Search for the cell housing the specified text and yield its [x, y] center coordinate. 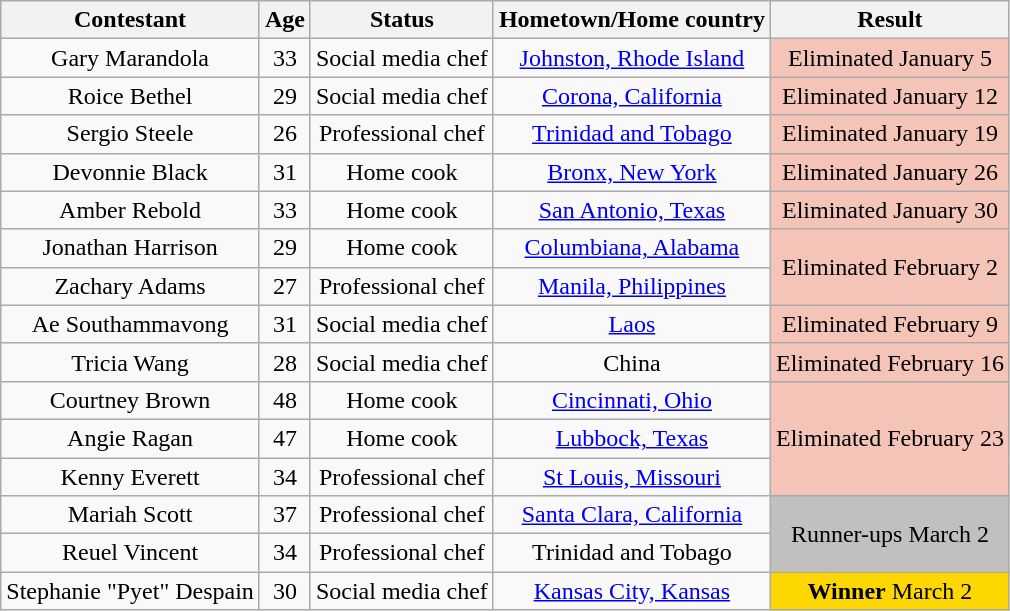
St Louis, Missouri [632, 477]
Eliminated January 26 [890, 172]
30 [284, 591]
Bronx, New York [632, 172]
27 [284, 286]
Eliminated January 5 [890, 58]
Roice Bethel [130, 96]
Johnston, Rhode Island [632, 58]
Angie Ragan [130, 438]
Runner-ups March 2 [890, 534]
Contestant [130, 20]
Eliminated January 12 [890, 96]
48 [284, 400]
Laos [632, 324]
Sergio Steele [130, 134]
Eliminated January 30 [890, 210]
Kenny Everett [130, 477]
Manila, Philippines [632, 286]
Reuel Vincent [130, 553]
Result [890, 20]
Amber Rebold [130, 210]
Kansas City, Kansas [632, 591]
Eliminated February 16 [890, 362]
Cincinnati, Ohio [632, 400]
Zachary Adams [130, 286]
Lubbock, Texas [632, 438]
Ae Southammavong [130, 324]
Winner March 2 [890, 591]
Corona, California [632, 96]
Eliminated February 23 [890, 438]
Courtney Brown [130, 400]
San Antonio, Texas [632, 210]
Jonathan Harrison [130, 248]
37 [284, 515]
Tricia Wang [130, 362]
Eliminated February 2 [890, 267]
Eliminated February 9 [890, 324]
Eliminated January 19 [890, 134]
26 [284, 134]
Devonnie Black [130, 172]
47 [284, 438]
China [632, 362]
Stephanie "Pyet" Despain [130, 591]
Columbiana, Alabama [632, 248]
Santa Clara, California [632, 515]
28 [284, 362]
Age [284, 20]
Mariah Scott [130, 515]
Status [402, 20]
Hometown/Home country [632, 20]
Gary Marandola [130, 58]
